Search for the cell housing the specified text and yield its (X, Y) center coordinate. 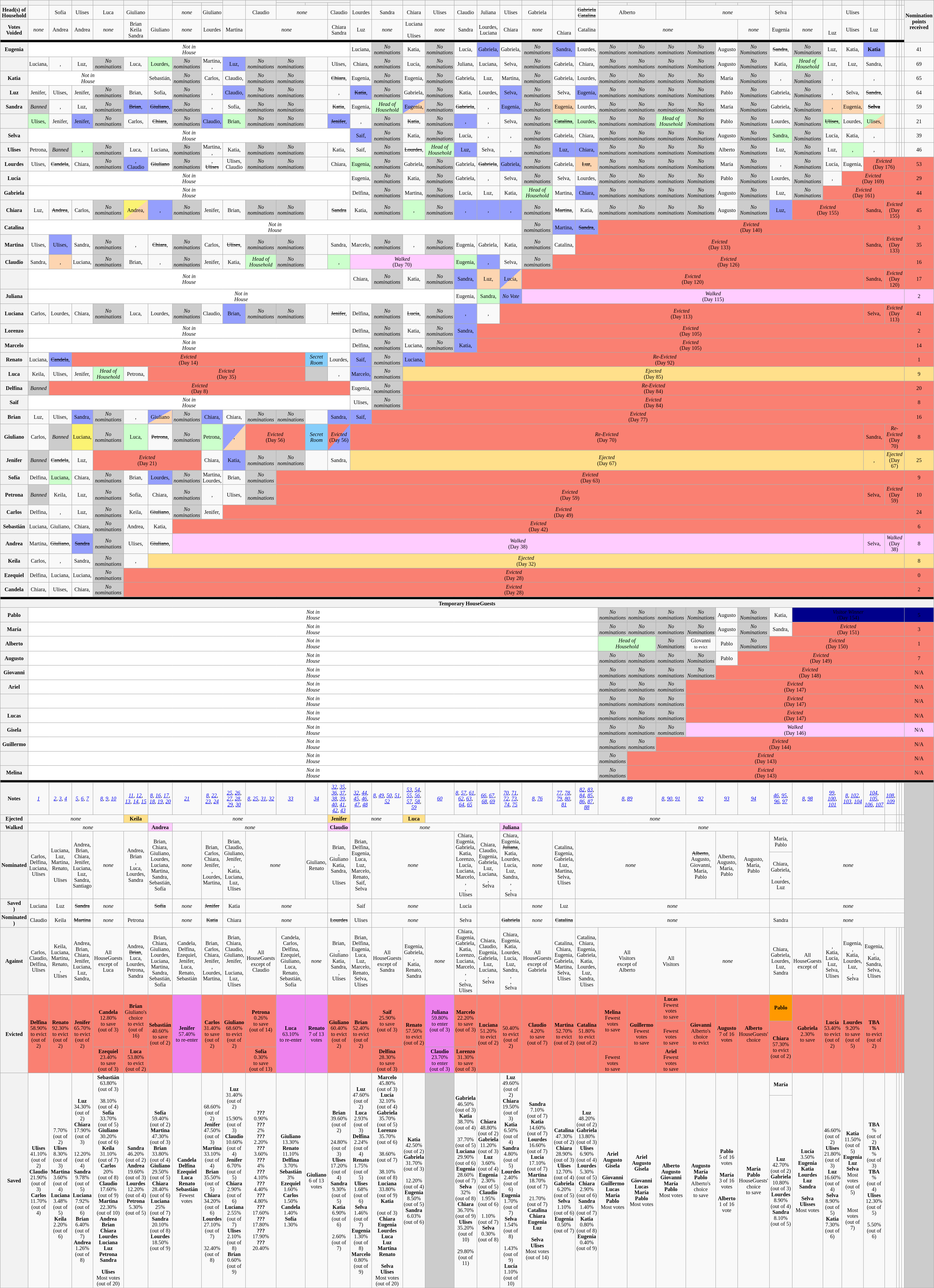
Ezequiel23.40%to save(out of 3) (108, 1060)
68.60%(out of 2)Jenifer47.50%(out of 3)Martina33.10%(out of 4)Brian35.50%(out of 5)Chiara34.20%(out of 6)Lourdes27.10%(out of 7)32.40%(out of 8) (212, 1180)
Evicted(Day 63) (590, 477)
Gisela (14, 730)
Walked(Day 70) (402, 262)
Keila,Luciana,Martina,Renato,,Ulises (60, 961)
53 (919, 164)
Candela (14, 590)
Evicted(Day 8) (200, 388)
AllHouseGuestsexcept ofLuca (108, 961)
Luz42.70%(out of 2)Gabriela10.80%(out of 3)Lourdes8.90%(out of 4)Sandra8.10%(out of 5) (781, 1191)
Temporary HouseGuests (467, 603)
Head(s) of Household (14, 13)
33 (291, 798)
Evicted(Day 77) (638, 417)
8, 89 (627, 798)
Evicted(Day 140) (751, 227)
ChiaraSandra (339, 29)
AllVisitorsexcept ofAlberto (627, 961)
Renato57.50%to evict(out of 2) (414, 1034)
No Vote (511, 296)
Lourdes,Luciana (488, 29)
Claudio23.70%to enter(out of 3) (440, 1060)
Guillermo (14, 744)
Evicted(Day 14) (188, 360)
8, 22, 23, 24 (212, 798)
AllHouseGuestsexcept ofGabriela (537, 961)
Renato92.30%to evict(out of 2) (60, 1034)
Renato (14, 360)
Renato7 of 13votes (316, 1034)
50.40%to evict(out of 2) (511, 1034)
Brian,Claudio,Giuliano,Jenifer,,Katia,Luciana,Luz,Ulises (234, 865)
ArielAugustoGiselaGiovanniGuillermoLucasMaríaPabloMost votes (612, 1180)
Lorenzo31.30%to save(out of 3) (465, 1060)
Brian,,GiulianoKatia,Sandra,Ulises (339, 865)
Ejected (14, 819)
BrianKeilaSandra (136, 29)
Ezequiel (14, 575)
93 (727, 798)
Evicted(Day 151) (848, 629)
39 (919, 135)
Chiara,Eugenia,Gabriela,Katia,Lorenzo,Luciana,Marcelo,,,Selva,Ulises (465, 961)
Chiara48.80%(out of 2)Gabriela11.20%(out of 3)Luz3.60%(out of 4)Eugenia2.30%(out of 5)Claudio1.95%(out of 6)1.10%(out of 7)Selva0.30%(out of 8) (488, 1180)
Chiara,Gabriela,Lourdes,Luz,Sandra (781, 961)
Evicted(Day 42) (538, 526)
Against (14, 961)
17 (919, 279)
Juliana59.80%to enter(out of 3) (440, 1021)
Evicted(Day 169) (873, 178)
ArielAugustoGiselaGiovanniLucasMaríaPabloMost votes (642, 1180)
Ejected(Day 85) (653, 374)
29 (919, 178)
Lucía53.40%to evict(out of 2) (832, 1034)
Evicted (14, 1034)
AllHouseGuestsexcept ofSandra (387, 961)
77, 78, 79, 80, 81 (564, 798)
AllHouseGuestsexcept of (808, 961)
14 (919, 345)
Delfina (14, 388)
Evicted(Day 148) (810, 672)
65 (919, 78)
Nomination points received (919, 21)
Catalina,Eugenia,Gabriela,Luz,Martina,Selva,Ulises (564, 865)
Katia11.50%(out of 5)EugeniaLuzSelvaMost votes(out of 5)Most votes(out of 7) (852, 1180)
Giuliano60.40%to evict(out of 2) (339, 1034)
66, 67, 68, 69 (488, 798)
8, 57, 61, 62, 63, 64, 65 (465, 798)
64 (919, 92)
Lourdes9.20%to save(out of 5) (852, 1034)
24 (919, 512)
8, 90, 91 (671, 798)
Juliana, (465, 64)
Saved) (14, 906)
2, 3, 4 (60, 798)
8, 76 (537, 798)
53, 54, 55, 56, 57, 58, 59 (414, 798)
20 (919, 388)
Andrea,Brian,Chiara,Jenifer,Luciana,Luz,Sandra, (82, 961)
Ulises41.10%(out of 2)Claudio21.90%(out of 3)Carlos11.70%(out of 4) (39, 1180)
Katia42.50%(out of 2)Gabriela31.70%(out of 3)12.20%(out of 4)Eugenia8.50%(out of 5)Sandra6.03%(out of 6) (414, 1180)
108, 109 (890, 798)
Evicted(Day 49) (563, 512)
69 (919, 64)
Carlos,Claudio,Delfina,Ulises (39, 961)
Andrea,Brian,Luca,Lourdes,Sandra (136, 865)
Giuliano68.60%to evict(out of 2) (234, 1034)
6 (919, 526)
Marcelo (14, 345)
Martina,Lourdes, (212, 477)
10 (919, 495)
Claudio4.20%to save(out of 7) (537, 1034)
25 (919, 460)
Gabriela2.30%to save (808, 1034)
Pablo5 of 16 votesMaría3 of 16 votesAlberto1 of 16 vote (727, 1180)
Chiara57.30%to evict(out of 2) (781, 1047)
46.60%(out of 2)Ulises21.80%(out of 3)Luz16.60%(out of 4)Selva8.90%(out of 5)Katia7.30%(out of 6) (832, 1180)
8, 49, 50, 51, 52 (387, 798)
AugustoMaríaPabloAlberto's choiceto save (701, 1180)
Re-Evicted(Day 92) (665, 360)
LucianaUlises (414, 29)
Walked(Day 146) (795, 730)
Nominated) (14, 920)
Nominated (14, 865)
Evicted(Day 144) (780, 744)
Augusto,María,Pablo (754, 865)
70, 71, 72, 73, 74, 75 (511, 798)
ArielFewest votesto save (671, 1060)
Delfina58.90%to evict(out of 2) (39, 1034)
0 (919, 575)
Delfina28.30%to save(out of 3) (387, 1060)
Andrea,Brian,Luca,Lourdes,Petrona,Sandra (136, 961)
34 (316, 798)
Catalina,Chiara,Eugenia,Gabriela,Katia,Lourdes,Luz,Sandra,Ulises (587, 961)
Luciana,Luz,Martina,Renato,Ulises (60, 865)
,Katia,Lucía,Luz,Selva,Ulises (832, 961)
Luca53.80%to evict(out of 2) (136, 1060)
CandelaDelfinaEzequielLucaRenatoSebastiánFewest votes (187, 1180)
María,Pablo (781, 842)
GiovanniAlberto's choiceto evict (701, 1034)
Walked(Day 115) (713, 296)
Brian39.60%(out of 2)24.80%(out of 3)Ulises17.20%(out of 4)Sandra9.30%(out of 5)Katia6.90%(out of 6)2.60%(out of 7) (339, 1180)
45 (919, 210)
Evicted(Day 150) (837, 644)
59 (919, 107)
Sebastián, (160, 78)
Evicted(Day 21) (147, 460)
Jenifer65.70%to evict(out of 2) (82, 1034)
Catalina,Chiara,Eugenia,Gabriela,Martina,Selva,Ulises (564, 961)
Re-Evicted(Day 84) (653, 388)
Luciana51.20%to evict(out of 2) (488, 1034)
GabrielaCatalina (587, 13)
8, 9, 10 (108, 798)
Saif25.90%to save(out of 3) (387, 1021)
Andrea,Brian,Chiara,Jenifer,Luciana,Luz,Sandra,Santiago (82, 865)
46, 95, 96, 97 (781, 798)
MelinaFewest votesto save (612, 1021)
Evicted(Day 176) (884, 164)
104, 105, 106, 107 (874, 798)
LucasFewest votesto save (671, 1008)
Lucas (14, 715)
32, 35, 36, 37, 38, 39, 40, 41, 42, 43 (339, 798)
Carlos,Delfina,Luciana,Ulises (39, 865)
8, 16, 17, 18, 19, 20 (160, 798)
46 (919, 150)
Brian,,GiulianoKatia,Sandra,,Ulises (339, 961)
AlbertoHouseGuests' choice (754, 1034)
Melina (14, 773)
Giovanni (14, 672)
11, 12, 13, 14, 15 (136, 798)
MaríaPabloHouseGuests' choiceto save (754, 1180)
Walked (14, 827)
Carlos31.40%to save(out of 2) (212, 1034)
99, 100, 101 (832, 798)
5 (919, 615)
Sofía0.30%to save(out of 13) (261, 1060)
8, 25, 31, 32 (261, 798)
Sandra46.20%(out of 2)Andrea19.60%(out of 3)Lourdes12.20%(out of 4)Petrona5.30%(out of 5) (136, 1180)
Ejected(Day 32) (526, 561)
Sebastián (14, 526)
Catalina47.30%(out of 2)Chiara28.90%(out of 3)Ulises12.70%(out of 4)Gabriela6.20%(out of 5)Selva1.10%(out of 6)Eugenia0.50%(out of 7) (564, 1180)
Eugenia,Gabriela,,Katia,Renato,Sandra (414, 961)
Alberto,Augusto,Giovanni,María,Pablo (701, 865)
Candela,Delfina,Ezequiel,Jenifer,Luca,Renato,Sebastián (187, 961)
Ariel (14, 687)
Evicted(Day 126) (729, 262)
Lorenzo (14, 331)
Chiara,Eugenia,Katia,Lourdes,Lucía,Luz,Sandra,,,Selva (511, 961)
8, 98 (808, 798)
25, 26, 27, 28, 29, 30 (234, 798)
Evicted(Day 84) (653, 403)
,Claudio (136, 164)
AllVisitors (671, 961)
GuillermoFewest votesto save (642, 1034)
7.70%(out of 2)Ulises8.30%(out of 3)Martina3.60%(out of 4)Luciana3.48%(out of 5)Keila2.20%(out of 6) (60, 1180)
BrianGiuliano's choiceto evict(out of 16) (136, 1021)
Giuliano,Renato (316, 865)
TBA%to evict(out of 2) (874, 1034)
Giuliano13.30%Renato11.10%Delfina3.70%Sebastián3%Ezequiel1.60%Carlos1.50%Candela1.40%Sofía1.30% (291, 1180)
44 (919, 193)
Catalina51.80%to evict(out of 2) (587, 1034)
Brian,Delfina,Eugenia,Luca,Luz,Marcelo,Renato,Selva,Ulises (361, 961)
35 (919, 244)
Jenifer57.40%to re-enter (187, 1034)
Luca63.10%to re-enter (291, 1034)
???0.90%???2%???2.20%???3.60%???4%???4.10%???4.40%???4.80%???17.60%???17.80%???17.90%???20.40% (261, 1180)
Marcelo22.20%to save(out of 3) (465, 1021)
Alberto,Augusto,María,Pablo (727, 865)
Saved (14, 1180)
Chiara,Eugenia,Gabriela,Katia,Lorenzo,Lucía,Luciana,Marcelo,,,Ulises (465, 865)
Lucía3.50%EugeniaKatiaLourdesLuzSandraSelvaUlissesMost votes (808, 1180)
AlbertoAugustoGiovanniMaríaPabloMost votes (671, 1180)
8, 102, 103, 104 (852, 798)
Chiara,Gabriela,,Lourdes,Luz (781, 875)
Candela,Carlos,Delfina,Ezequiel,Giuliano,Luca,Renato,Sebastián,Sofía (291, 961)
94 (754, 798)
Giuliano6 of 13votes (316, 1180)
Augusto7 of 16votes (727, 1034)
82, 83, 84, 85, 86, 87, 88 (587, 798)
Giovannito evict (701, 644)
7 (919, 658)
Carlos (14, 512)
Visitor Winner(Day 154) (848, 615)
AllHouseGuestsexcept ofClaudio (261, 961)
60 (440, 798)
Brian (14, 417)
Eugenia,,Katia,Lourdes,Luz,,Selva (852, 961)
Brian,Chiara,Claudio,Giuliano,Jenifer,Luciana,Luz,Ulises (234, 961)
Martina52.70%to evict(out of 2) (564, 1034)
Petrona0.26%to save(out of 14) (261, 1021)
5, 6, 7 (82, 798)
92 (701, 798)
Sebastián40.60%to save(out of 2) (160, 1034)
Candela12.80%to save(out of 3) (108, 1021)
Votes Voided (14, 29)
Evicted(Day 149) (821, 658)
Ulises,Claudio (234, 164)
Notes (14, 798)
32, 44, 45, 46, 47, 48 (361, 798)
Brian52.40%to evict(out of 2) (361, 1034)
Luz34.30%(out of 2)Chiara17.90%(out of 3)12.20%(out of 4)Sandra9.78%(out of 5)Luciana7.92%(out of 6)Brian6.40%(out of 7)Andrea1.26%(out of 8) (82, 1180)
Brian,Delfina,Eugenia,Luca,Luz,Marcelo,Renato,Saif,Selva (361, 865)
Eugenia,,Katia,Sandra,Selva,Ulises (874, 961)
Chiara,Eugenia,Juliana,Katia,Lourdes,Lucía,Luz,Sandra,,,Selva (511, 865)
TBA%(out of 2)TBA%(out of 3)TBA%(out of 4)Ulises12.30%(out of 5)5.50%(out of 6) (874, 1180)
Evicted(Day 161) (864, 193)
Evicted(Day 35) (226, 374)
,Ulises (212, 164)
